Detect which cell encompasses the target text, then output its [X, Y] center coordinate. 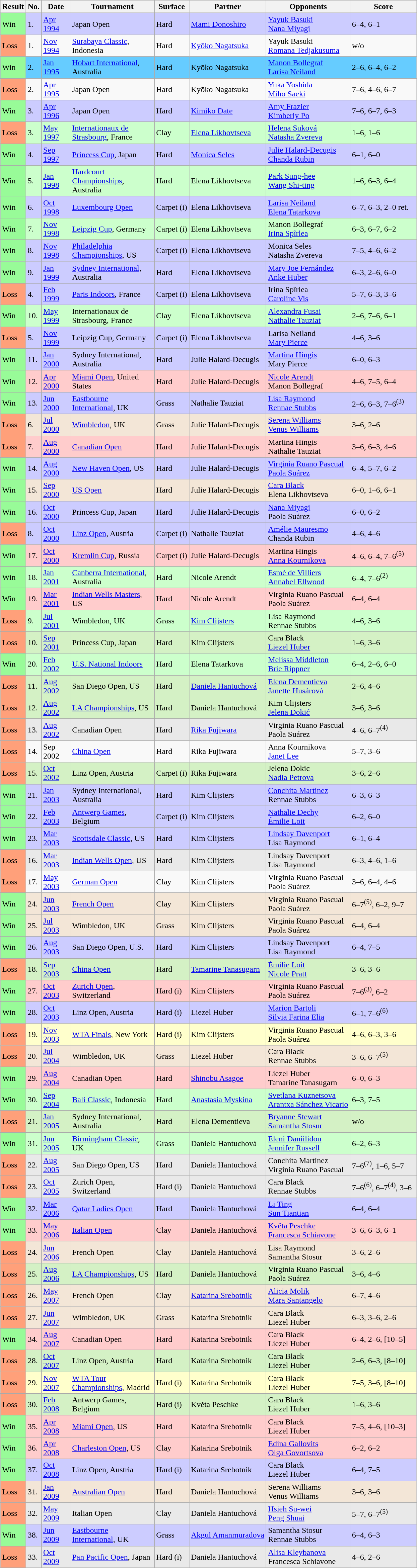
6–4, 5–7, 6–2 [383, 468]
Surface [172, 7]
7–6, 6–7, 6–3 [383, 111]
4–6, 4–6 [383, 533]
Mar 2006 [56, 1209]
Nana Miyagi Paola Suárez [308, 512]
7–6(3), 6–2 [383, 991]
Květa Peschke [227, 1405]
7–5, 4–6, 6–2 [383, 250]
Samantha Stosur Rennae Stubbs [308, 1535]
May 1999 [56, 316]
Apr 1995 [56, 89]
Svetlana Kuznetsova Arantxa Sánchez Vicario [308, 1100]
Jun 2009 [56, 1535]
No. [33, 7]
4–6, 6–7(4) [383, 729]
Mary Joe Fernández Anke Huber [308, 272]
Surabaya Classic, Indonesia [113, 46]
Martina Hingis Anna Kournikova [308, 555]
Sep 2004 [56, 1100]
Martina Hingis Nathalie Tauziat [308, 446]
Nov 2007 [56, 1383]
Bryanne Stewart Samantha Stosur [308, 1122]
Elena Dementieva Janette Husárová [308, 686]
5–7, 3–6 [383, 752]
Apr 1996 [56, 111]
Jul 2000 [56, 425]
6–3, 6–7, 6–2 [383, 229]
New Haven Open, US [113, 468]
6–2, 6–2 [383, 1448]
Nov 2003 [56, 1035]
Liezel Huber Tamarine Tanasugarn [308, 1078]
Melissa Middleton Brie Rippner [308, 665]
Philadelphia Championships, US [113, 250]
May 1997 [56, 133]
Oct 2005 [56, 1187]
Jul 2001 [56, 620]
6–2, 6–3 [383, 1143]
3–6, 6–3, 4–6 [383, 446]
Li Ting Sun Tiantian [308, 1209]
Paris Indoors, France [113, 294]
6–3, 4–6, 1–6 [383, 860]
3–6, 6–7(5) [383, 1056]
Sep 1997 [56, 155]
Yayuk Basuki Nana Miyagi [308, 24]
Charleston Open, US [113, 1448]
Alicia Molik Mara Santangelo [308, 1296]
6–4, 2–6, 6–0 [383, 665]
35. [33, 1426]
Jun 2006 [56, 1252]
Émilie Loit Nicole Pratt [308, 969]
Opponents [308, 7]
Elena Tatarkova [227, 665]
Sep 2001 [56, 642]
7–6(7), 1–6, 5–7 [383, 1165]
Shinobu Asagoe [227, 1078]
Lisa Raymond Samantha Stosur [308, 1252]
4–6, 6–4, 7–6(5) [383, 555]
6–1, 6–0 [383, 155]
May 2009 [56, 1513]
Nicole Arendt Manon Bollegraf [308, 381]
37. [33, 1470]
1–6, 1–6 [383, 133]
Jan 2001 [56, 577]
Jun 2000 [56, 403]
Helena Suková Natasha Zvereva [308, 133]
Mar 2001 [56, 599]
Apr 2000 [56, 381]
1–6, 6–3, 6–4 [383, 181]
Monica Seles [227, 155]
Partner [227, 7]
Score [383, 7]
WTA Finals, New York [113, 1035]
Hsieh Su-wei Peng Shuai [308, 1513]
Oct 1998 [56, 207]
Jun 2003 [56, 903]
Luxembourg Open [113, 207]
Manon Bollegraf Larisa Neiland [308, 68]
6–1, 7–6(6) [383, 1013]
Australian Open [113, 1492]
Hardcourt Championships, Australia [113, 181]
Qatar Ladies Open [113, 1209]
3–6, 4–6 [383, 1274]
Larisa Neiland Elena Tatarkova [308, 207]
6–7, 6–3, 2–0 ret. [383, 207]
Jan 1999 [56, 272]
Martina Hingis Mary Pierce [308, 359]
6–0, 6–2 [383, 512]
Birmingham Classic, UK [113, 1143]
Irina Spîrlea Caroline Vis [308, 294]
3–6, 6–3, 6–1 [383, 1230]
Nathalie Dechy Émilie Loit [308, 816]
Tamarine Tanasugarn [227, 969]
6–2, 6–0 [383, 816]
Indian Wells Masters, US [113, 599]
Sep 2003 [56, 969]
Amélie Mauresmo Chanda Rubin [308, 533]
San Diego Open, U.S. [113, 947]
Monica Seles Natasha Zvereva [308, 250]
May 2007 [56, 1296]
6–4, 7–6(2) [383, 577]
Miami Open, United States [113, 381]
WTA Tour Championships, Madrid [113, 1383]
2–6, 6–3, 7–6(3) [383, 403]
Sep 2002 [56, 752]
3–6, 6–4, 4–6 [383, 882]
6–3, 6–3 [383, 795]
Kremlin Cup, Russia [113, 555]
2–6, 7–6, 6–1 [383, 316]
7–6(6), 6–7(4), 3–6 [383, 1187]
Oct 2009 [56, 1557]
Oct 2007 [56, 1361]
Miami Open, US [113, 1426]
6–7(5), 6–2, 9–7 [383, 903]
Aug 2006 [56, 1274]
Julie Halard-Decugis Chanda Rubin [308, 155]
Jun 2005 [56, 1143]
Mami Donoshiro [227, 24]
May 2003 [56, 882]
Aug 2005 [56, 1165]
Kim Clijsters Jelena Dokić [308, 708]
Yuka Yoshida Miho Saeki [308, 89]
6–0, 1–6, 6–1 [383, 490]
5–7, 6–3, 3–6 [383, 294]
Elena Dementieva [227, 1122]
Scottsdale Classic, US [113, 839]
Cara Black Elena Likhovtseva [308, 490]
Anastasia Myskina [227, 1100]
Aug 2003 [56, 947]
6–3, 7–5 [383, 1100]
Alexandra Fusai Nathalie Tauziat [308, 316]
Feb 2002 [56, 665]
May 2006 [56, 1230]
Feb 1999 [56, 294]
German Open [113, 882]
7–5, 3–6, [8–10] [383, 1383]
34. [33, 1339]
Marion Bartoli Silvia Farina Elia [308, 1013]
Esmé de Villiers Annabel Ellwood [308, 577]
6–1, 6–4 [383, 839]
Nov 1999 [56, 338]
U.S. National Indoors [113, 665]
6–4, 6–1 [383, 24]
4–6, 2–6 [383, 1557]
Bali Classic, Indonesia [113, 1100]
Hobart International, Australia [113, 68]
Feb 2003 [56, 816]
Apr 1994 [56, 24]
Akgul Amanmuradova [227, 1535]
2–6, 4–6 [383, 686]
Tournament [113, 7]
Larisa Neiland Mary Pierce [308, 338]
Aug 2004 [56, 1078]
6–3, 2–6, 6–0 [383, 272]
5–7, 6–7(5) [383, 1513]
Oct 2008 [56, 1470]
4–6, 7–5, 6–4 [383, 381]
Jan 1998 [56, 181]
6–7, 4–6 [383, 1296]
6–3, 3–6, 2–6 [383, 1317]
Edina Gallovits Olga Govortsova [308, 1448]
Jan 2005 [56, 1122]
Jul 2004 [56, 1056]
2–6, 6–4, 6–2 [383, 68]
Manon Bollegraf Irina Spîrlea [308, 229]
Jan 2009 [56, 1492]
Jul 2003 [56, 926]
7–6, 4–6, 6–7 [383, 89]
Oct 2002 [56, 773]
Conchita Martínez Virginia Ruano Pascual [308, 1165]
Eleni Daniilidou Jennifer Russell [308, 1143]
Park Sung-hee Wang Shi-ting [308, 181]
Feb 2008 [56, 1405]
Jan 2000 [56, 359]
7–5, 4–6, [10–3] [383, 1426]
Anna Kournikova Janet Lee [308, 752]
Date [56, 7]
Jun 2007 [56, 1317]
Conchita Martínez Rennae Stubbs [308, 795]
Canberra International, Australia [113, 577]
Pan Pacific Open, Japan [113, 1557]
Yayuk Basuki Romana Tedjakusuma [308, 46]
36. [33, 1448]
US Open [113, 490]
Květa Peschke Francesca Schiavone [308, 1230]
4–6, 6–3, 3–6 [383, 1035]
Kimiko Date [227, 111]
Amy Frazier Kimberly Po [308, 111]
Alisa Kleybanova Francesca Schiavone [308, 1557]
Aug 2007 [56, 1339]
6–4, 6–3 [383, 1535]
Jan 2003 [56, 795]
6–4, 2–6, [10–5] [383, 1339]
Indian Wells Open, US [113, 860]
Sep 2000 [56, 490]
2–6, 6–3, [8–10] [383, 1361]
Result [13, 7]
Jan 1995 [56, 68]
Nov 1994 [56, 46]
38. [33, 1535]
Jelena Dokic Nadia Petrova [308, 773]
